Provide the (x, y) coordinate of the cell's center where the given text is located.  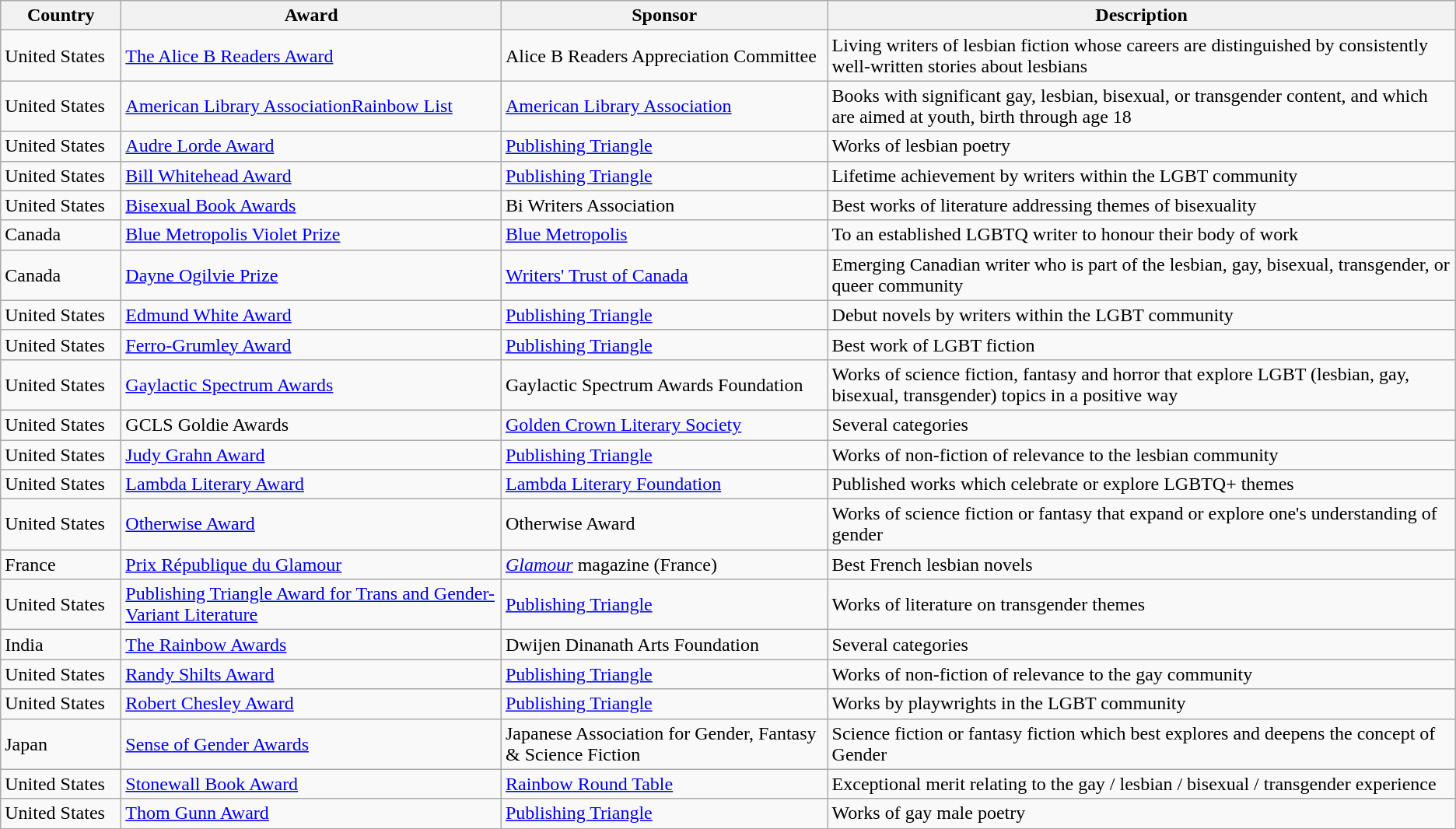
Description (1142, 16)
Publishing Triangle Award for Trans and Gender-Variant Literature (311, 605)
Gaylactic Spectrum Awards Foundation (664, 384)
Works of non-fiction of relevance to the lesbian community (1142, 455)
Works of science fiction or fantasy that expand or explore one's understanding of gender (1142, 524)
Blue Metropolis (664, 235)
Emerging Canadian writer who is part of the lesbian, gay, bisexual, transgender, or queer community (1142, 275)
Golden Crown Literary Society (664, 425)
To an established LGBTQ writer to honour their body of work (1142, 235)
Living writers of lesbian fiction whose careers are distinguished by consistently well-written stories about lesbians (1142, 56)
Audre Lorde Award (311, 146)
Judy Grahn Award (311, 455)
France (61, 565)
Country (61, 16)
Lambda Literary Foundation (664, 484)
Sense of Gender Awards (311, 743)
GCLS Goldie Awards (311, 425)
Robert Chesley Award (311, 704)
Ferro-Grumley Award (311, 345)
Prix République du Glamour (311, 565)
Glamour magazine (France) (664, 565)
Published works which celebrate or explore LGBTQ+ themes (1142, 484)
Stonewall Book Award (311, 784)
Best French lesbian novels (1142, 565)
Award (311, 16)
Rainbow Round Table (664, 784)
Best works of literature addressing themes of bisexuality (1142, 205)
Bill Whitehead Award (311, 176)
Writers' Trust of Canada (664, 275)
Thom Gunn Award (311, 813)
Japan (61, 743)
Bisexual Book Awards (311, 205)
Lifetime achievement by writers within the LGBT community (1142, 176)
American Library Association (664, 106)
Works of science fiction, fantasy and horror that explore LGBT (lesbian, gay, bisexual, transgender) topics in a positive way (1142, 384)
Bi Writers Association (664, 205)
Works of gay male poetry (1142, 813)
Blue Metropolis Violet Prize (311, 235)
Science fiction or fantasy fiction which best explores and deepens the concept of Gender (1142, 743)
Debut novels by writers within the LGBT community (1142, 315)
Works of lesbian poetry (1142, 146)
Dwijen Dinanath Arts Foundation (664, 645)
Dayne Ogilvie Prize (311, 275)
Randy Shilts Award (311, 674)
Works of non-fiction of relevance to the gay community (1142, 674)
Best work of LGBT fiction (1142, 345)
Lambda Literary Award (311, 484)
The Rainbow Awards (311, 645)
The Alice B Readers Award (311, 56)
Japanese Association for Gender, Fantasy & Science Fiction (664, 743)
American Library AssociationRainbow List (311, 106)
Exceptional merit relating to the gay / lesbian / bisexual / transgender experience (1142, 784)
Edmund White Award (311, 315)
Sponsor (664, 16)
Works of literature on transgender themes (1142, 605)
Books with significant gay, lesbian, bisexual, or transgender content, and which are aimed at youth, birth through age 18 (1142, 106)
Alice B Readers Appreciation Committee (664, 56)
Gaylactic Spectrum Awards (311, 384)
Works by playwrights in the LGBT community (1142, 704)
India (61, 645)
